For the text-containing cell, return its midpoint in (X, Y) coordinate format. 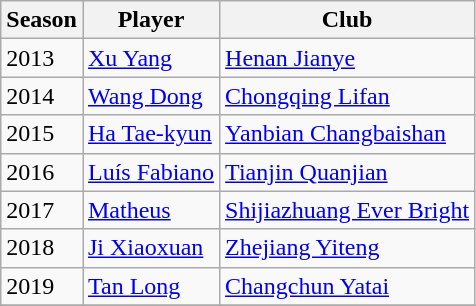
2016 (42, 172)
Henan Jianye (348, 58)
Tianjin Quanjian (348, 172)
Season (42, 20)
Player (150, 20)
Matheus (150, 210)
Xu Yang (150, 58)
2015 (42, 134)
Ha Tae-kyun (150, 134)
2013 (42, 58)
Shijiazhuang Ever Bright (348, 210)
Changchun Yatai (348, 286)
2014 (42, 96)
Ji Xiaoxuan (150, 248)
Yanbian Changbaishan (348, 134)
2019 (42, 286)
Club (348, 20)
Zhejiang Yiteng (348, 248)
Wang Dong (150, 96)
2018 (42, 248)
Chongqing Lifan (348, 96)
Tan Long (150, 286)
Luís Fabiano (150, 172)
2017 (42, 210)
